Extract the (X, Y) coordinate from the center of the cell holding the provided text.  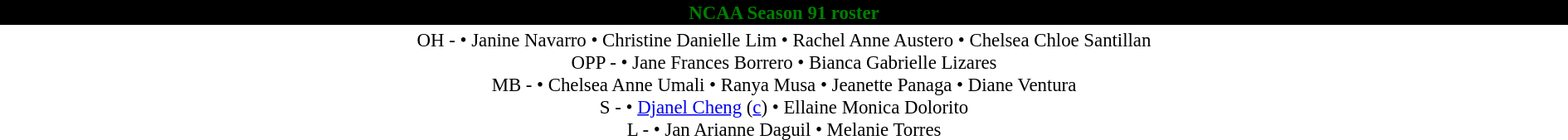
NCAA Season 91 roster (784, 12)
